Identify which cell holds the provided text, then report its (x, y) central coordinate. 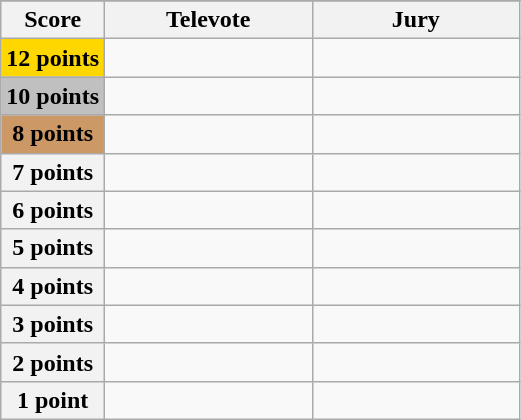
Score (53, 20)
Televote (209, 20)
1 point (53, 400)
12 points (53, 58)
2 points (53, 362)
5 points (53, 248)
4 points (53, 286)
3 points (53, 324)
6 points (53, 210)
Jury (416, 20)
10 points (53, 96)
8 points (53, 134)
7 points (53, 172)
